Provide the (x, y) coordinate of the cell's center where the given text is located.  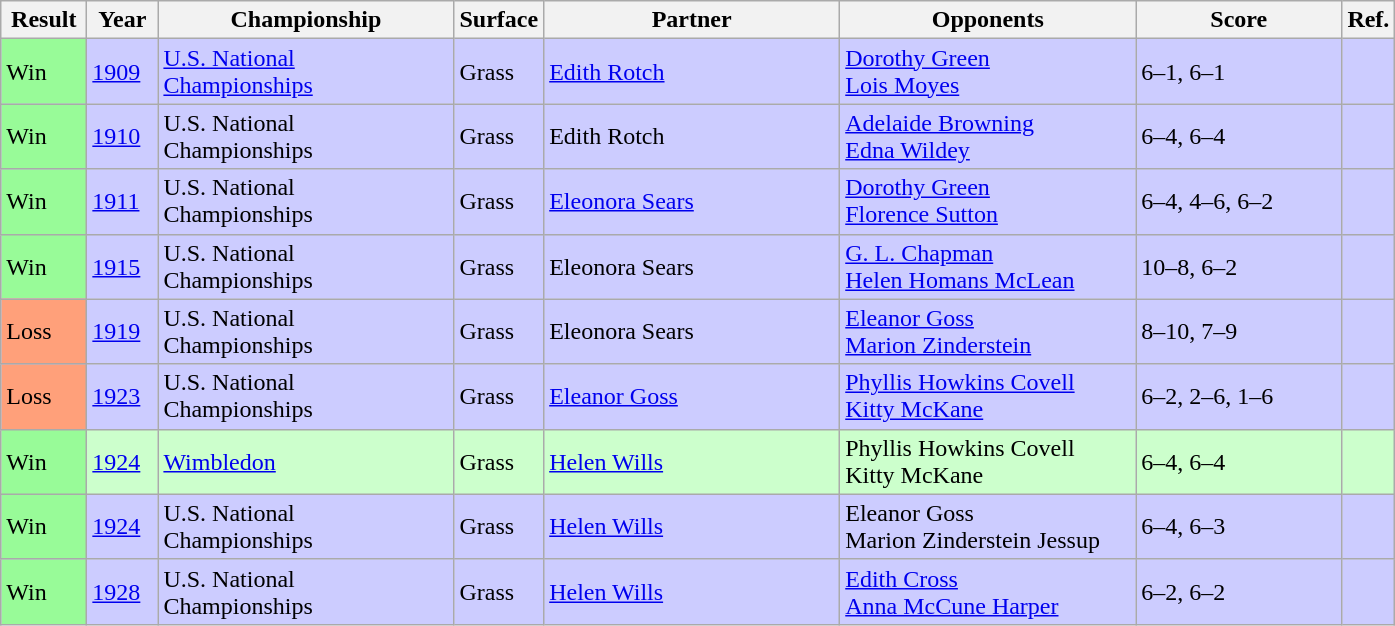
1919 (122, 332)
1910 (122, 136)
1911 (122, 202)
6–2, 2–6, 1–6 (1239, 396)
Edith Cross Anna McCune Harper (988, 592)
6–1, 6–1 (1239, 72)
Dorothy Green Lois Moyes (988, 72)
Championship (306, 20)
G. L. Chapman Helen Homans McLean (988, 266)
1909 (122, 72)
Wimbledon (306, 462)
Eleanor Goss (692, 396)
1915 (122, 266)
Opponents (988, 20)
1923 (122, 396)
Dorothy Green Florence Sutton (988, 202)
6–4, 6–3 (1239, 526)
8–10, 7–9 (1239, 332)
Partner (692, 20)
Eleanor Goss Marion Zinderstein Jessup (988, 526)
Surface (499, 20)
6–4, 4–6, 6–2 (1239, 202)
1928 (122, 592)
Year (122, 20)
Adelaide Browning Edna Wildey (988, 136)
Ref. (1368, 20)
Result (44, 20)
Eleanor Goss Marion Zinderstein (988, 332)
10–8, 6–2 (1239, 266)
6–2, 6–2 (1239, 592)
Score (1239, 20)
